Scan for the cell matching the given text and deliver its (X, Y) coordinate at center. 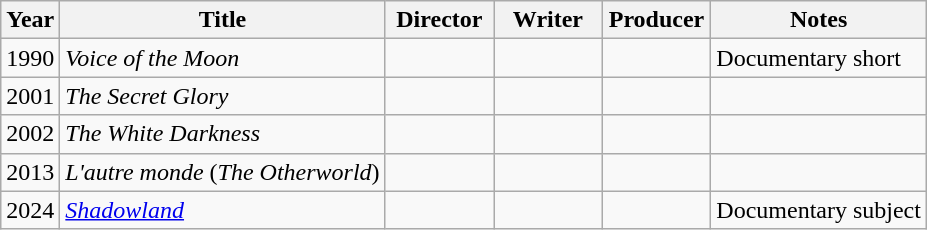
Voice of the Moon (222, 58)
Director (440, 20)
1990 (30, 58)
2024 (30, 210)
Producer (656, 20)
Writer (548, 20)
The White Darkness (222, 134)
2001 (30, 96)
Shadowland (222, 210)
2002 (30, 134)
Title (222, 20)
Notes (819, 20)
Year (30, 20)
Documentary subject (819, 210)
2013 (30, 172)
The Secret Glory (222, 96)
L'autre monde (The Otherworld) (222, 172)
Documentary short (819, 58)
